Scan for the cell matching the given text and deliver its (X, Y) coordinate at center. 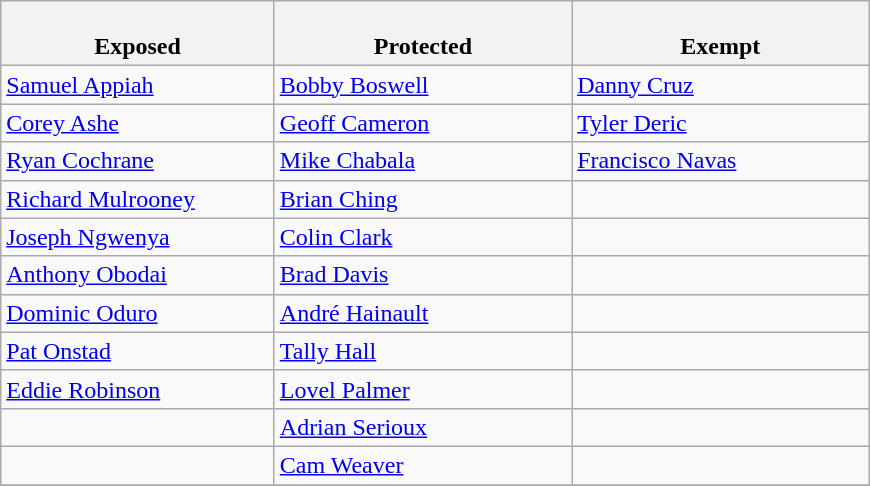
Colin Clark (422, 237)
Richard Mulrooney (138, 199)
Tyler Deric (720, 123)
Samuel Appiah (138, 85)
Joseph Ngwenya (138, 237)
Danny Cruz (720, 85)
Adrian Serioux (422, 427)
Corey Ashe (138, 123)
Brad Davis (422, 275)
Geoff Cameron (422, 123)
Bobby Boswell (422, 85)
Protected (422, 34)
Francisco Navas (720, 161)
Anthony Obodai (138, 275)
Exempt (720, 34)
Mike Chabala (422, 161)
Tally Hall (422, 351)
Pat Onstad (138, 351)
Ryan Cochrane (138, 161)
Eddie Robinson (138, 389)
Dominic Oduro (138, 313)
Brian Ching (422, 199)
André Hainault (422, 313)
Cam Weaver (422, 465)
Exposed (138, 34)
Lovel Palmer (422, 389)
